Locate the cell with the specified text and output its (X, Y) center coordinate. 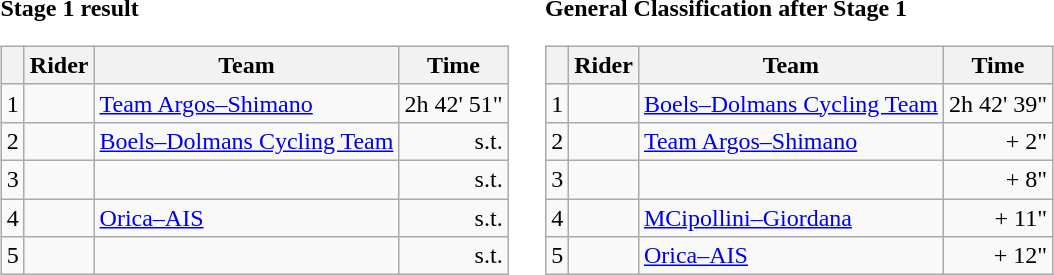
+ 8" (998, 179)
+ 11" (998, 217)
2h 42' 39" (998, 103)
+ 12" (998, 256)
MCipollini–Giordana (790, 217)
2h 42' 51" (454, 103)
+ 2" (998, 141)
